Provide the [x, y] coordinate of the cell's center where the given text is located.  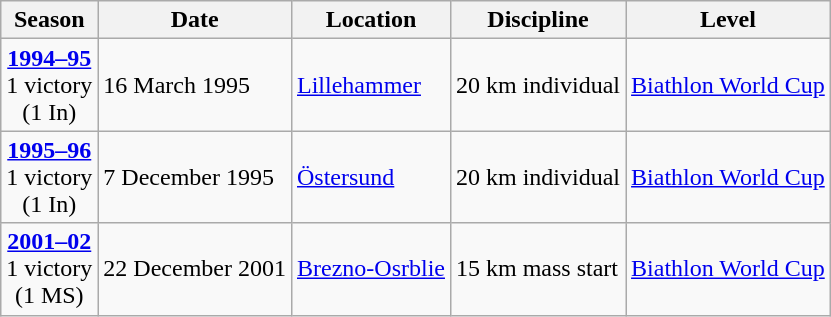
Lillehammer [370, 85]
1994–95 1 victory (1 In) [50, 85]
7 December 1995 [195, 177]
Brezno-Osrblie [370, 269]
Season [50, 20]
2001–02 1 victory (1 MS) [50, 269]
Östersund [370, 177]
15 km mass start [538, 269]
Location [370, 20]
Discipline [538, 20]
22 December 2001 [195, 269]
1995–96 1 victory (1 In) [50, 177]
16 March 1995 [195, 85]
Date [195, 20]
Level [728, 20]
